From the cell containing the given text, extract its center point as [x, y] coordinate. 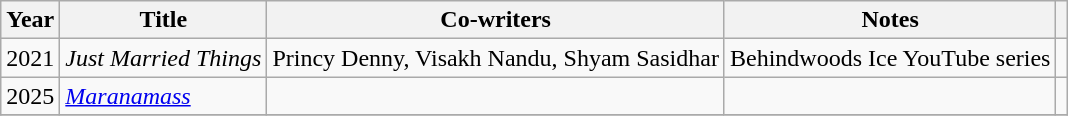
Princy Denny, Visakh Nandu, Shyam Sasidhar [496, 58]
Year [30, 20]
Maranamass [164, 96]
2025 [30, 96]
Behindwoods Ice YouTube series [890, 58]
Notes [890, 20]
Just Married Things [164, 58]
Title [164, 20]
2021 [30, 58]
Co-writers [496, 20]
